Identify which cell holds the provided text, then report its [X, Y] central coordinate. 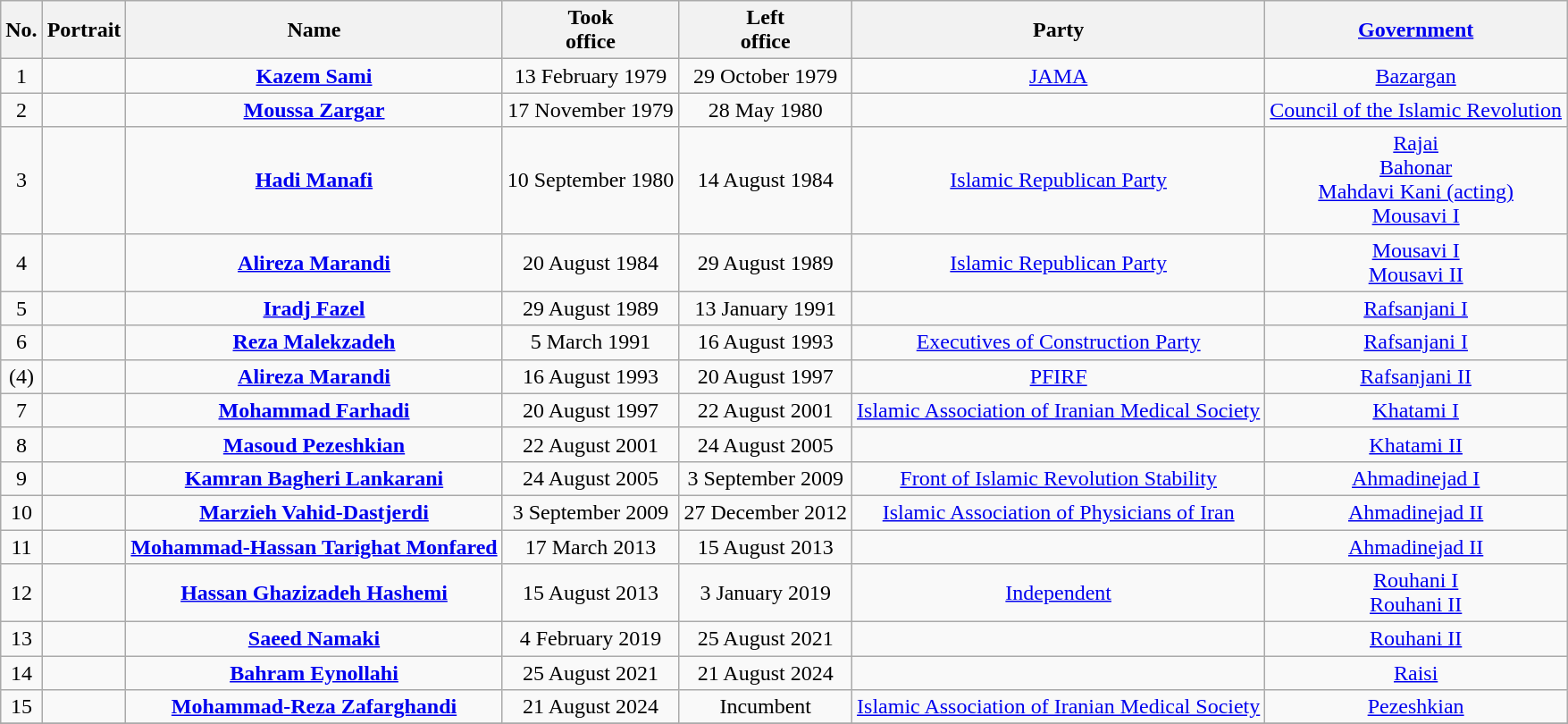
Islamic Association of Physicians of Iran [1059, 512]
Kazem Sami [314, 76]
7 [21, 410]
Pezeshkian [1416, 707]
29 October 1979 [766, 76]
5 [21, 308]
Bazargan [1416, 76]
Ahmadinejad I [1416, 478]
Marzieh Vahid-Dastjerdi [314, 512]
Mohammad Farhadi [314, 410]
(4) [21, 376]
4 February 2019 [591, 639]
17 March 2013 [591, 546]
17 November 1979 [591, 110]
12 [21, 594]
Masoud Pezeshkian [314, 444]
Incumbent [766, 707]
Bahram Eynollahi [314, 673]
PFIRF [1059, 376]
13 January 1991 [766, 308]
1 [21, 76]
3 [21, 181]
Independent [1059, 594]
14 August 1984 [766, 181]
28 May 1980 [766, 110]
Khatami I [1416, 410]
13 February 1979 [591, 76]
Rouhani II [1416, 639]
Kamran Bagheri Lankarani [314, 478]
27 December 2012 [766, 512]
20 August 1984 [591, 263]
Tookoffice [591, 30]
Hadi Manafi [314, 181]
4 [21, 263]
Raisi [1416, 673]
Rafsanjani II [1416, 376]
14 [21, 673]
Name [314, 30]
Reza Malekzadeh [314, 342]
Moussa Zargar [314, 110]
5 March 1991 [591, 342]
15 [21, 707]
Khatami II [1416, 444]
2 [21, 110]
10 [21, 512]
13 [21, 639]
Saeed Namaki [314, 639]
Front of Islamic Revolution Stability [1059, 478]
Mohammad-Reza Zafarghandi [314, 707]
6 [21, 342]
Executives of Construction Party [1059, 342]
Portrait [84, 30]
3 January 2019 [766, 594]
Council of the Islamic Revolution [1416, 110]
Mohammad-Hassan Tarighat Monfared [314, 546]
10 September 1980 [591, 181]
Government [1416, 30]
11 [21, 546]
Leftoffice [766, 30]
Hassan Ghazizadeh Hashemi [314, 594]
RajaiBahonarMahdavi Kani (acting)Mousavi I [1416, 181]
Rouhani IRouhani II [1416, 594]
Mousavi IMousavi II [1416, 263]
9 [21, 478]
Iradj Fazel [314, 308]
No. [21, 30]
8 [21, 444]
JAMA [1059, 76]
Party [1059, 30]
